Search for the cell housing the specified text and yield its (x, y) center coordinate. 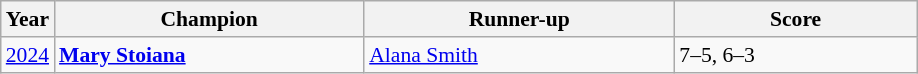
Mary Stoiana (209, 55)
Alana Smith (519, 55)
Champion (209, 19)
2024 (28, 55)
Score (796, 19)
7–5, 6–3 (796, 55)
Year (28, 19)
Runner-up (519, 19)
